Capture the cell that displays the provided text and extract its [X, Y] central coordinate. 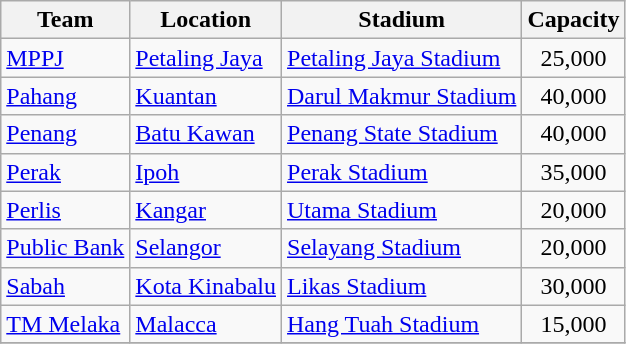
25,000 [574, 58]
Likas Stadium [402, 286]
Penang State Stadium [402, 134]
35,000 [574, 172]
Kuantan [206, 96]
Perlis [66, 210]
30,000 [574, 286]
Perak [66, 172]
MPPJ [66, 58]
Penang [66, 134]
Kangar [206, 210]
Petaling Jaya [206, 58]
Malacca [206, 324]
Selangor [206, 248]
15,000 [574, 324]
Darul Makmur Stadium [402, 96]
Team [66, 20]
Pahang [66, 96]
TM Melaka [66, 324]
Hang Tuah Stadium [402, 324]
Petaling Jaya Stadium [402, 58]
Batu Kawan [206, 134]
Capacity [574, 20]
Utama Stadium [402, 210]
Sabah [66, 286]
Stadium [402, 20]
Perak Stadium [402, 172]
Ipoh [206, 172]
Selayang Stadium [402, 248]
Kota Kinabalu [206, 286]
Location [206, 20]
Public Bank [66, 248]
